For the text-containing cell, return its midpoint in (X, Y) coordinate format. 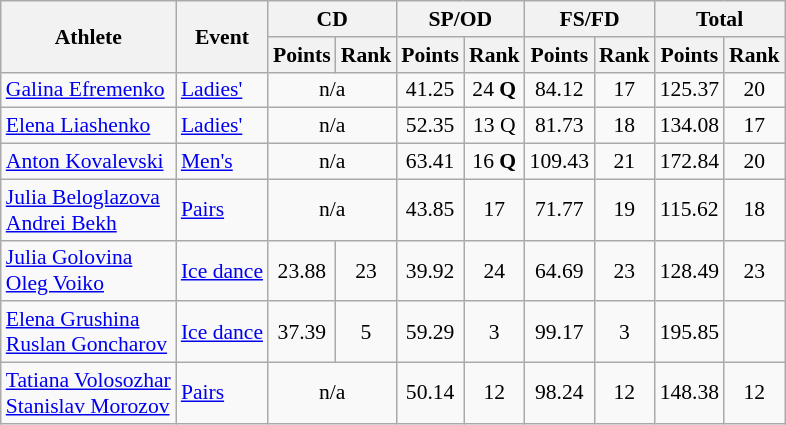
50.14 (430, 394)
Galina Efremenko (88, 90)
148.38 (690, 394)
FS/FD (590, 19)
Julia Beloglazova Andrei Bekh (88, 210)
19 (624, 210)
21 (624, 162)
98.24 (560, 394)
13 Q (494, 126)
195.85 (690, 332)
Elena Liashenko (88, 126)
134.08 (690, 126)
SP/OD (460, 19)
128.49 (690, 270)
5 (366, 332)
Athlete (88, 36)
84.12 (560, 90)
23.88 (302, 270)
52.35 (430, 126)
CD (332, 19)
Anton Kovalevski (88, 162)
71.77 (560, 210)
109.43 (560, 162)
63.41 (430, 162)
43.85 (430, 210)
39.92 (430, 270)
125.37 (690, 90)
Julia Golovina Oleg Voiko (88, 270)
37.39 (302, 332)
59.29 (430, 332)
24 (494, 270)
99.17 (560, 332)
Men's (222, 162)
Tatiana Volosozhar Stanislav Morozov (88, 394)
Elena Grushina Ruslan Goncharov (88, 332)
24 Q (494, 90)
81.73 (560, 126)
16 Q (494, 162)
64.69 (560, 270)
115.62 (690, 210)
Event (222, 36)
41.25 (430, 90)
172.84 (690, 162)
Total (720, 19)
